Return the (x, y) coordinate for the center point of the cell that contains the specified text.  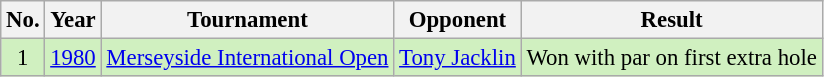
Result (672, 20)
Tony Jacklin (458, 58)
Year (73, 20)
No. (23, 20)
1980 (73, 58)
1 (23, 58)
Opponent (458, 20)
Won with par on first extra hole (672, 58)
Merseyside International Open (248, 58)
Tournament (248, 20)
